Return the [x, y] coordinate for the center point of the cell that contains the specified text.  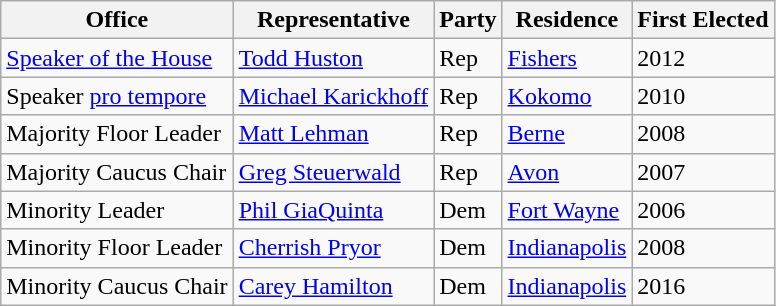
Party [468, 20]
Carey Hamilton [334, 286]
Todd Huston [334, 58]
Fort Wayne [567, 210]
First Elected [703, 20]
2010 [703, 96]
Residence [567, 20]
Representative [334, 20]
Kokomo [567, 96]
Phil GiaQuinta [334, 210]
Michael Karickhoff [334, 96]
Cherrish Pryor [334, 248]
Minority Leader [117, 210]
Speaker pro tempore [117, 96]
2006 [703, 210]
Fishers [567, 58]
Majority Caucus Chair [117, 172]
Matt Lehman [334, 134]
Minority Caucus Chair [117, 286]
Avon [567, 172]
Speaker of the House [117, 58]
Minority Floor Leader [117, 248]
Greg Steuerwald [334, 172]
2016 [703, 286]
Majority Floor Leader [117, 134]
Office [117, 20]
2012 [703, 58]
2007 [703, 172]
Berne [567, 134]
